Return (x, y) of the center of cell containing provided text 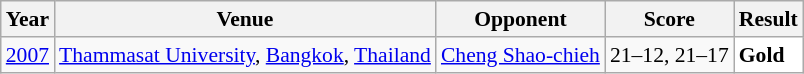
21–12, 21–17 (670, 55)
Gold (768, 55)
Score (670, 19)
Thammasat University, Bangkok, Thailand (245, 55)
Result (768, 19)
Year (28, 19)
Venue (245, 19)
Opponent (520, 19)
Cheng Shao-chieh (520, 55)
2007 (28, 55)
